Capture the cell that displays the provided text and extract its [X, Y] central coordinate. 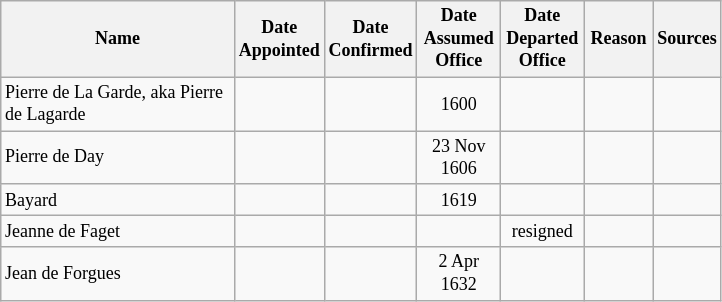
Name [118, 39]
23 Nov 1606 [459, 158]
1600 [459, 104]
Pierre de La Garde, aka Pierre de Lagarde [118, 104]
Reason [618, 39]
1619 [459, 200]
Date Assumed Office [459, 39]
Date Confirmed [370, 39]
Sources [687, 39]
Date Departed Office [542, 39]
2 Apr 1632 [459, 274]
Jean de Forgues [118, 274]
resigned [542, 230]
Pierre de Day [118, 158]
Date Appointed [279, 39]
Jeanne de Faget [118, 230]
Bayard [118, 200]
